Provide the [x, y] coordinate of the cell's center where the given text is located.  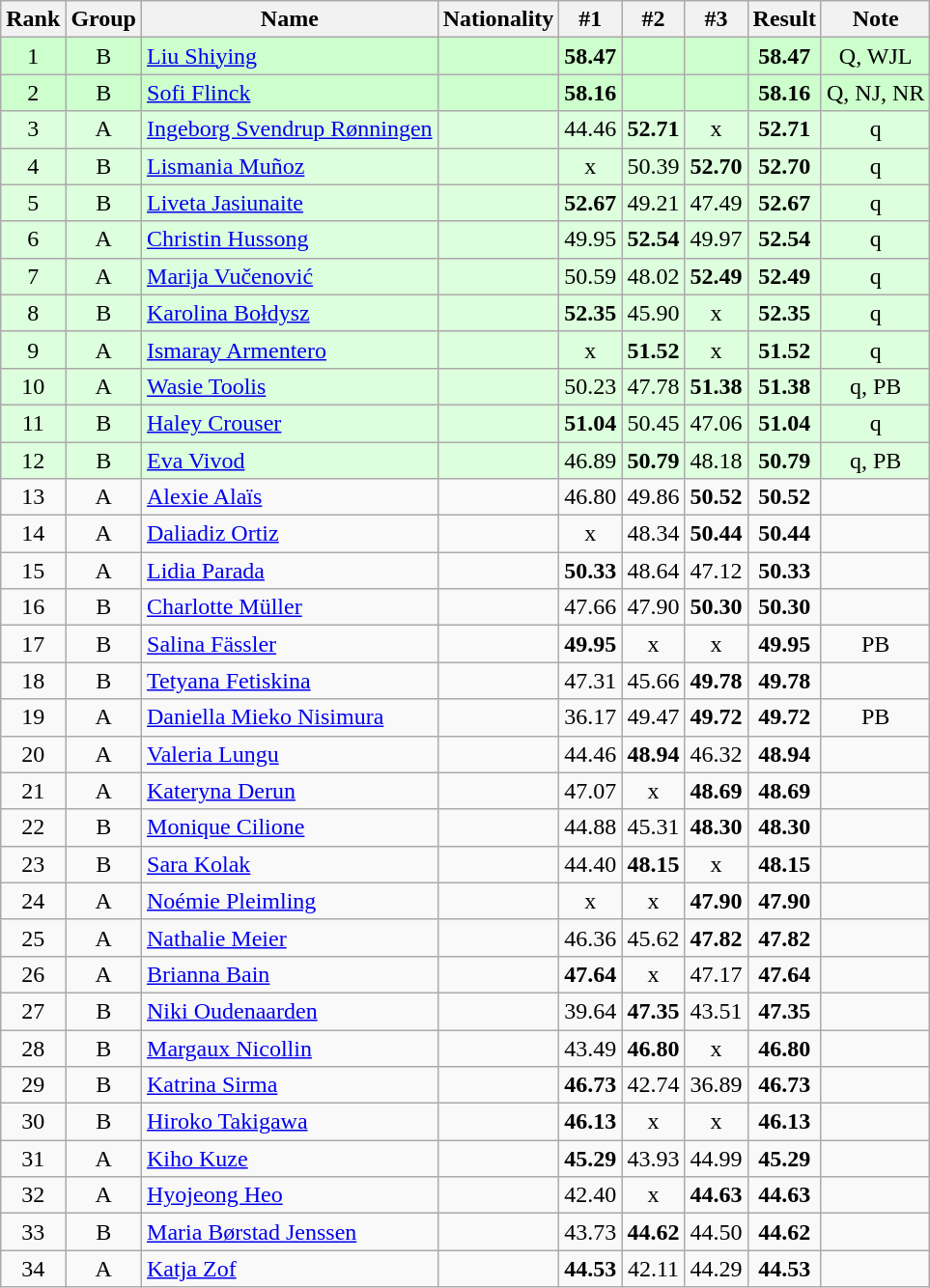
30 [33, 1122]
Sofi Flinck [290, 93]
4 [33, 166]
Christin Hussong [290, 239]
43.49 [591, 1048]
43.51 [717, 1011]
24 [33, 901]
Valeria Lungu [290, 754]
15 [33, 571]
Brianna Bain [290, 974]
36.89 [717, 1085]
Lidia Parada [290, 571]
44.29 [717, 1269]
Q, NJ, NR [875, 93]
#1 [591, 19]
Note [875, 19]
48.18 [717, 461]
Daniella Mieko Nisimura [290, 717]
47.06 [717, 423]
46.36 [591, 938]
Result [784, 19]
47.78 [653, 386]
32 [33, 1195]
10 [33, 386]
Salina Fässler [290, 644]
44.99 [717, 1159]
Hiroko Takigawa [290, 1122]
Ingeborg Svendrup Rønningen [290, 129]
Eva Vivod [290, 461]
45.90 [653, 313]
Karolina Bołdysz [290, 313]
20 [33, 754]
3 [33, 129]
47.66 [591, 607]
Name [290, 19]
Alexie Alaïs [290, 497]
Maria Børstad Jenssen [290, 1232]
46.89 [591, 461]
44.40 [591, 864]
48.34 [653, 534]
Nathalie Meier [290, 938]
Q, WJL [875, 56]
29 [33, 1085]
Rank [33, 19]
Niki Oudenaarden [290, 1011]
16 [33, 607]
50.39 [653, 166]
6 [33, 239]
28 [33, 1048]
50.45 [653, 423]
39.64 [591, 1011]
49.97 [717, 239]
31 [33, 1159]
33 [33, 1232]
45.66 [653, 681]
13 [33, 497]
1 [33, 56]
27 [33, 1011]
Tetyana Fetiskina [290, 681]
Noémie Pleimling [290, 901]
#2 [653, 19]
Kateryna Derun [290, 791]
48.02 [653, 276]
43.73 [591, 1232]
50.23 [591, 386]
12 [33, 461]
Nationality [498, 19]
44.50 [717, 1232]
49.21 [653, 203]
#3 [717, 19]
Monique Cilione [290, 827]
Charlotte Müller [290, 607]
Marija Vučenović [290, 276]
14 [33, 534]
48.64 [653, 571]
26 [33, 974]
Katja Zof [290, 1269]
Katrina Sirma [290, 1085]
47.49 [717, 203]
Margaux Nicollin [290, 1048]
19 [33, 717]
Sara Kolak [290, 864]
Liu Shiying [290, 56]
42.74 [653, 1085]
47.07 [591, 791]
49.86 [653, 497]
47.12 [717, 571]
Group [104, 19]
11 [33, 423]
36.17 [591, 717]
45.62 [653, 938]
17 [33, 644]
Hyojeong Heo [290, 1195]
45.31 [653, 827]
46.32 [717, 754]
25 [33, 938]
7 [33, 276]
21 [33, 791]
42.11 [653, 1269]
9 [33, 350]
42.40 [591, 1195]
2 [33, 93]
34 [33, 1269]
49.47 [653, 717]
18 [33, 681]
Haley Crouser [290, 423]
23 [33, 864]
Daliadiz Ortiz [290, 534]
Liveta Jasiunaite [290, 203]
Wasie Toolis [290, 386]
22 [33, 827]
5 [33, 203]
Kiho Kuze [290, 1159]
Lismania Muñoz [290, 166]
47.31 [591, 681]
44.88 [591, 827]
Ismaray Armentero [290, 350]
8 [33, 313]
43.93 [653, 1159]
50.59 [591, 276]
47.17 [717, 974]
